For the text-containing cell, return its midpoint in (x, y) coordinate format. 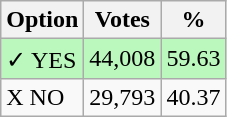
59.63 (194, 59)
44,008 (122, 59)
29,793 (122, 97)
X NO (42, 97)
✓ YES (42, 59)
% (194, 20)
Option (42, 20)
40.37 (194, 97)
Votes (122, 20)
